Output the (X, Y) coordinate of the center of the cell containing the given text.  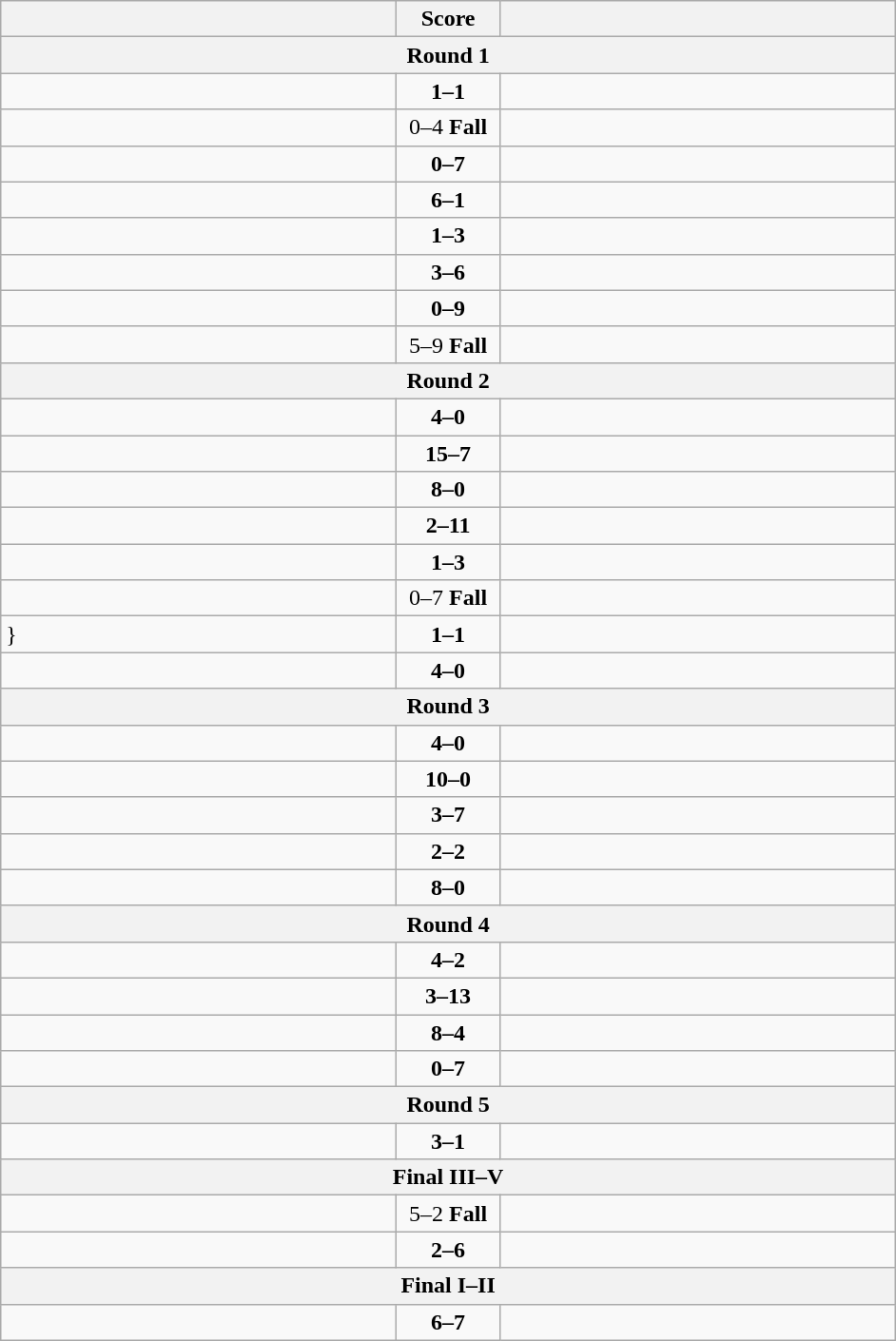
6–7 (449, 1322)
3–6 (449, 272)
Final I–II (449, 1286)
2–2 (449, 851)
6–1 (449, 200)
3–1 (449, 1141)
5–2 Fall (449, 1214)
Round 3 (449, 707)
10–0 (449, 779)
2–11 (449, 526)
Round 2 (449, 380)
Final III–V (449, 1177)
5–9 Fall (449, 344)
0–7 Fall (449, 598)
3–7 (449, 815)
15–7 (449, 454)
Round 5 (449, 1105)
0–9 (449, 308)
3–13 (449, 996)
} (199, 634)
Round 1 (449, 55)
Score (449, 19)
Round 4 (449, 923)
4–2 (449, 960)
0–4 Fall (449, 127)
2–6 (449, 1250)
8–4 (449, 1032)
